Extract the (X, Y) coordinate from the center of the cell holding the provided text.  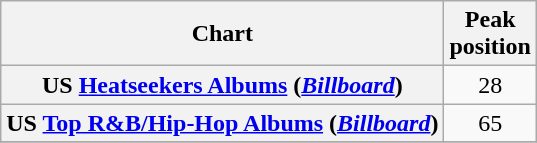
Peakposition (490, 34)
US Heatseekers Albums (Billboard) (222, 85)
65 (490, 123)
Chart (222, 34)
US Top R&B/Hip-Hop Albums (Billboard) (222, 123)
28 (490, 85)
